Detect which cell encompasses the target text, then output its [X, Y] center coordinate. 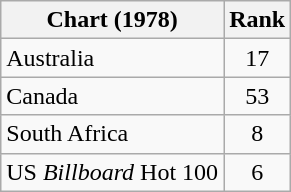
17 [258, 58]
Chart (1978) [112, 20]
US Billboard Hot 100 [112, 172]
Australia [112, 58]
Canada [112, 96]
South Africa [112, 134]
53 [258, 96]
6 [258, 172]
8 [258, 134]
Rank [258, 20]
